Locate the cell with the specified text and output its [x, y] center coordinate. 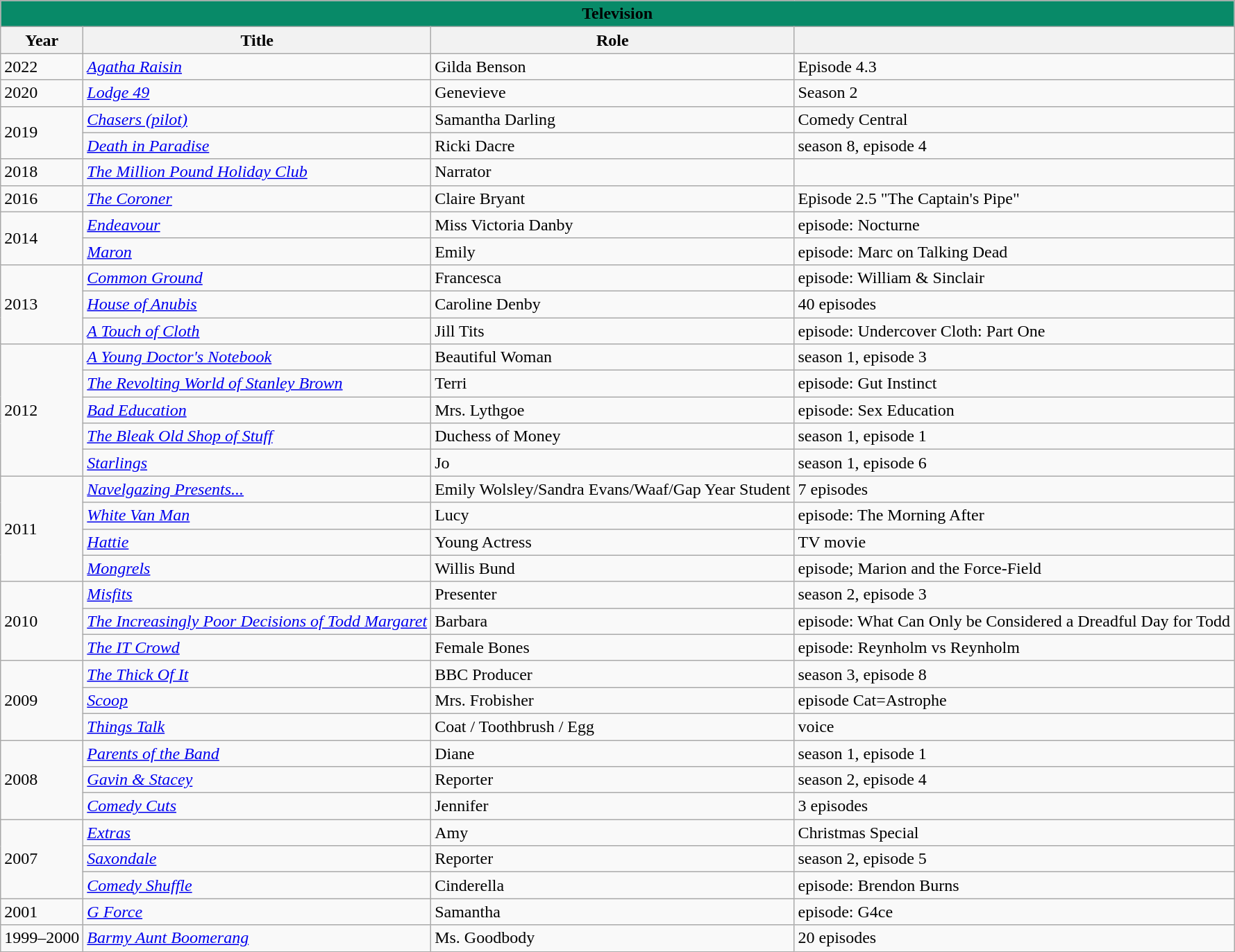
The Thick Of It [257, 674]
2014 [42, 238]
Episode 4.3 [1014, 67]
episode Cat=Astrophe [1014, 700]
episode: Sex Education [1014, 410]
Jennifer [612, 806]
Young Actress [612, 542]
episode: Marc on Talking Dead [1014, 251]
20 episodes [1014, 938]
2010 [42, 621]
Title [257, 40]
Parents of the Band [257, 753]
episode: Brendon Burns [1014, 885]
Misfits [257, 595]
Agatha Raisin [257, 67]
Jo [612, 463]
Mrs. Lythgoe [612, 410]
2016 [42, 198]
7 episodes [1014, 489]
Gilda Benson [612, 67]
Lodge 49 [257, 93]
40 episodes [1014, 304]
The Coroner [257, 198]
Claire Bryant [612, 198]
2013 [42, 304]
Comedy Central [1014, 119]
2011 [42, 529]
Starlings [257, 463]
2019 [42, 133]
2008 [42, 779]
Jill Tits [612, 331]
Samantha Darling [612, 119]
season 1, episode 3 [1014, 357]
The Revolting World of Stanley Brown [257, 384]
2012 [42, 410]
Emily Wolsley/Sandra Evans/Waaf/Gap Year Student [612, 489]
Season 2 [1014, 93]
Amy [612, 833]
Terri [612, 384]
Extras [257, 833]
episode: Gut Instinct [1014, 384]
3 episodes [1014, 806]
Common Ground [257, 278]
Endeavour [257, 225]
Hattie [257, 542]
Miss Victoria Danby [612, 225]
Saxondale [257, 859]
Mongrels [257, 568]
Navelgazing Presents... [257, 489]
Role [612, 40]
A Young Doctor's Notebook [257, 357]
episode: William & Sinclair [1014, 278]
2018 [42, 172]
2007 [42, 859]
Caroline Denby [612, 304]
episode: Undercover Cloth: Part One [1014, 331]
Comedy Cuts [257, 806]
Christmas Special [1014, 833]
season 2, episode 4 [1014, 780]
Episode 2.5 "The Captain's Pipe" [1014, 198]
Death in Paradise [257, 146]
Emily [612, 251]
voice [1014, 726]
episode: What Can Only be Considered a Dreadful Day for Todd [1014, 621]
Scoop [257, 700]
White Van Man [257, 516]
The Million Pound Holiday Club [257, 172]
Gavin & Stacey [257, 780]
Genevieve [612, 93]
Chasers (pilot) [257, 119]
Narrator [612, 172]
season 8, episode 4 [1014, 146]
Maron [257, 251]
Francesca [612, 278]
season 2, episode 3 [1014, 595]
House of Anubis [257, 304]
Television [618, 14]
episode: Nocturne [1014, 225]
TV movie [1014, 542]
Coat / Toothbrush / Egg [612, 726]
Willis Bund [612, 568]
2001 [42, 912]
Cinderella [612, 885]
Barmy Aunt Boomerang [257, 938]
The Increasingly Poor Decisions of Todd Margaret [257, 621]
season 2, episode 5 [1014, 859]
2022 [42, 67]
2020 [42, 93]
Ms. Goodbody [612, 938]
Female Bones [612, 647]
Presenter [612, 595]
season 3, episode 8 [1014, 674]
Bad Education [257, 410]
1999–2000 [42, 938]
The IT Crowd [257, 647]
episode: The Morning After [1014, 516]
Ricki Dacre [612, 146]
Mrs. Frobisher [612, 700]
Samantha [612, 912]
episode; Marion and the Force-Field [1014, 568]
BBC Producer [612, 674]
Things Talk [257, 726]
A Touch of Cloth [257, 331]
2009 [42, 700]
season 1, episode 6 [1014, 463]
Duchess of Money [612, 436]
Diane [612, 753]
episode: Reynholm vs Reynholm [1014, 647]
episode: G4ce [1014, 912]
Barbara [612, 621]
Lucy [612, 516]
The Bleak Old Shop of Stuff [257, 436]
Year [42, 40]
Beautiful Woman [612, 357]
G Force [257, 912]
Comedy Shuffle [257, 885]
